Provide the (x, y) coordinate of the cell's center where the given text is located.  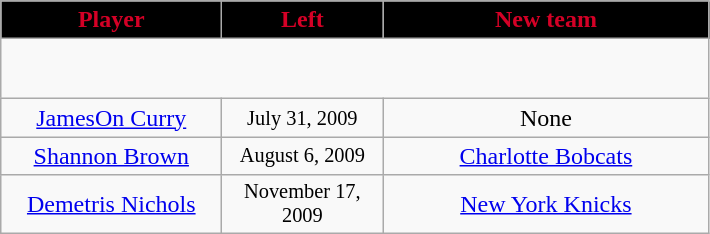
JamesOn Curry (112, 118)
Player (112, 20)
New York Knicks (546, 204)
August 6, 2009 (302, 156)
Shannon Brown (112, 156)
None (546, 118)
Left (302, 20)
Charlotte Bobcats (546, 156)
New team (546, 20)
November 17, 2009 (302, 204)
Demetris Nichols (112, 204)
July 31, 2009 (302, 118)
